From the cell containing the given text, extract its center point as [x, y] coordinate. 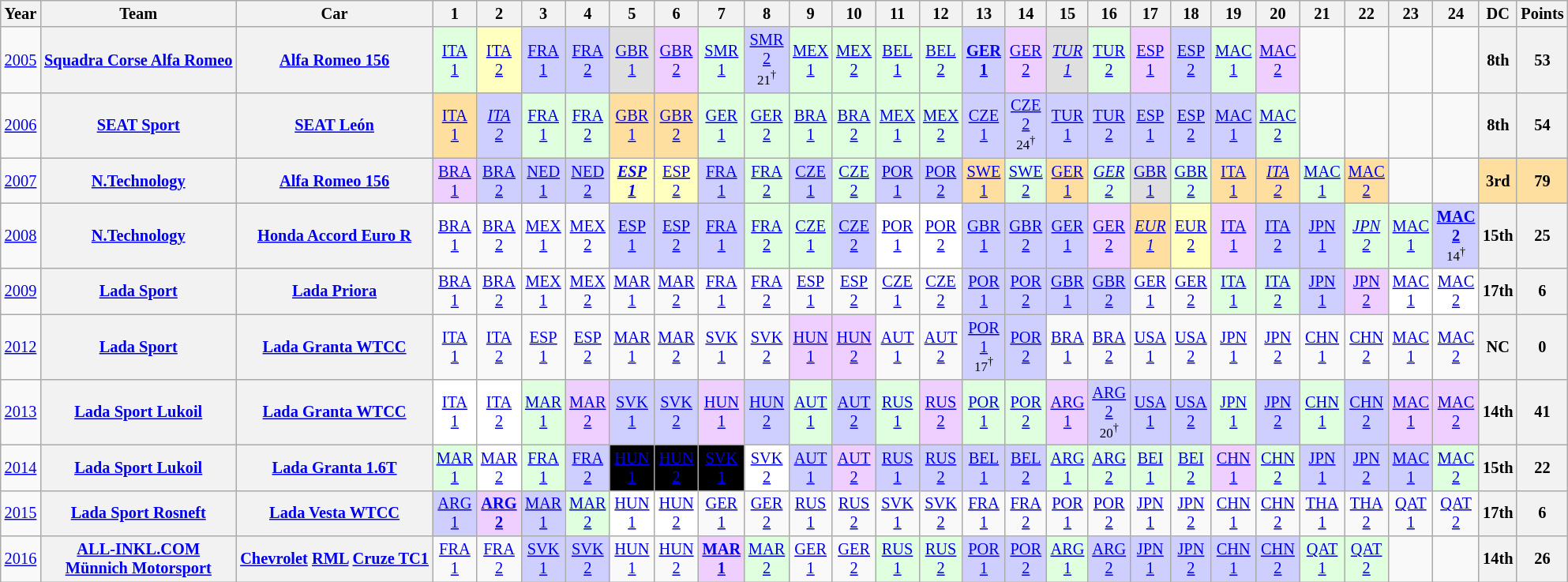
16 [1108, 13]
2012 [21, 347]
3 [543, 13]
MAC214† [1456, 235]
BEI2 [1191, 467]
54 [1542, 125]
SWE2 [1026, 181]
SMR221† [767, 60]
19 [1233, 13]
2009 [21, 291]
BEI1 [1150, 467]
EUR2 [1191, 235]
SMR1 [722, 60]
Lada Sport Rosneft [138, 513]
2014 [21, 467]
2015 [21, 513]
18 [1191, 13]
11 [897, 13]
ARG220† [1108, 412]
POR117† [984, 347]
Points [1542, 13]
8 [767, 13]
Squadra Corse Alfa Romeo [138, 60]
Honda Accord Euro R [335, 235]
41 [1542, 412]
23 [1411, 13]
2008 [21, 235]
2006 [21, 125]
Car [335, 13]
79 [1542, 181]
CZE224† [1026, 125]
SEAT Sport [138, 125]
NED2 [587, 181]
2005 [21, 60]
DC [1498, 13]
14 [1026, 13]
Team [138, 13]
24 [1456, 13]
2013 [21, 412]
THA1 [1322, 513]
NED1 [543, 181]
NC [1498, 347]
2016 [21, 559]
Lada Priora [335, 291]
53 [1542, 60]
THA2 [1367, 513]
26 [1542, 559]
13 [984, 13]
2 [499, 13]
17 [1150, 13]
ALL-INKL.COMMünnich Motorsport [138, 559]
1 [455, 13]
20 [1277, 13]
Lada Vesta WTCC [335, 513]
Lada Granta 1.6T [335, 467]
2007 [21, 181]
9 [810, 13]
3rd [1498, 181]
10 [854, 13]
Year [21, 13]
21 [1322, 13]
12 [941, 13]
5 [632, 13]
Chevrolet RML Cruze TC1 [335, 559]
25 [1542, 235]
SEAT León [335, 125]
4 [587, 13]
15 [1067, 13]
7 [722, 13]
SWE1 [984, 181]
0 [1542, 347]
EUR1 [1150, 235]
